Locate the cell with the specified text and output its (x, y) center coordinate. 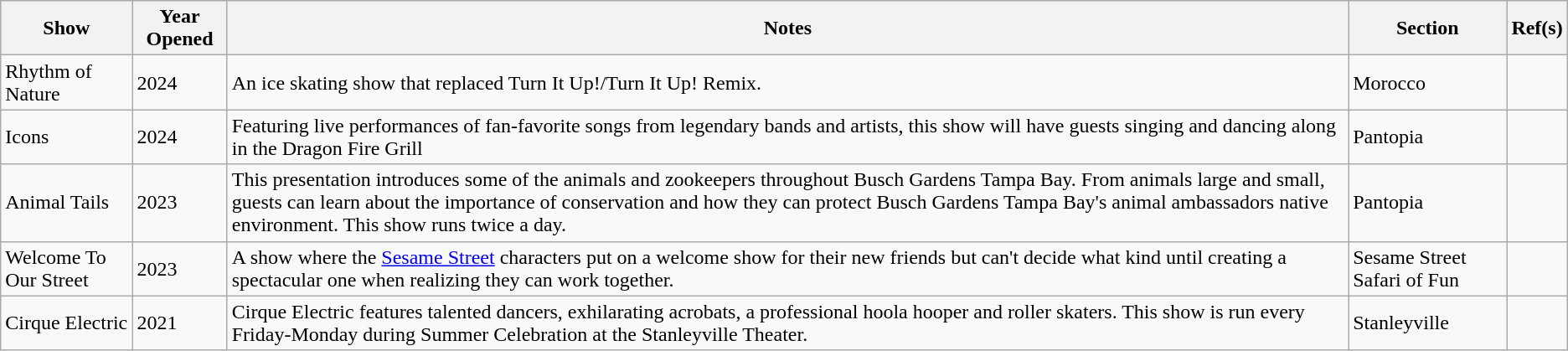
Cirque Electric (67, 323)
Morocco (1427, 82)
An ice skating show that replaced Turn It Up!/Turn It Up! Remix. (787, 82)
Icons (67, 137)
Sesame Street Safari of Fun (1427, 268)
Year Opened (179, 28)
Notes (787, 28)
Welcome To Our Street (67, 268)
Stanleyville (1427, 323)
Animal Tails (67, 203)
Show (67, 28)
Section (1427, 28)
Rhythm of Nature (67, 82)
2021 (179, 323)
Ref(s) (1537, 28)
